Locate the cell with the specified text and output its [X, Y] center coordinate. 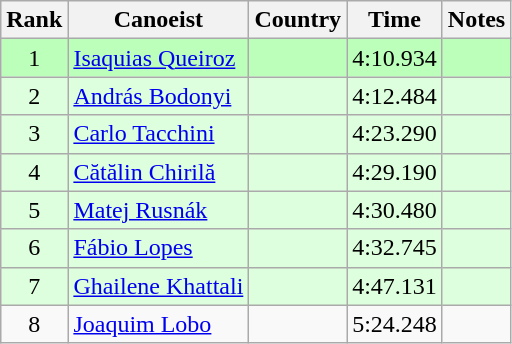
Joaquim Lobo [158, 324]
5 [34, 210]
Matej Rusnák [158, 210]
Fábio Lopes [158, 248]
4:30.480 [395, 210]
Rank [34, 20]
Ghailene Khattali [158, 286]
3 [34, 134]
Cătălin Chirilă [158, 172]
4:32.745 [395, 248]
7 [34, 286]
4:10.934 [395, 58]
4:47.131 [395, 286]
András Bodonyi [158, 96]
Isaquias Queiroz [158, 58]
Notes [476, 20]
8 [34, 324]
Canoeist [158, 20]
4 [34, 172]
1 [34, 58]
5:24.248 [395, 324]
2 [34, 96]
4:12.484 [395, 96]
Time [395, 20]
Carlo Tacchini [158, 134]
4:23.290 [395, 134]
4:29.190 [395, 172]
Country [298, 20]
6 [34, 248]
